Scan for the cell matching the given text and deliver its [X, Y] coordinate at center. 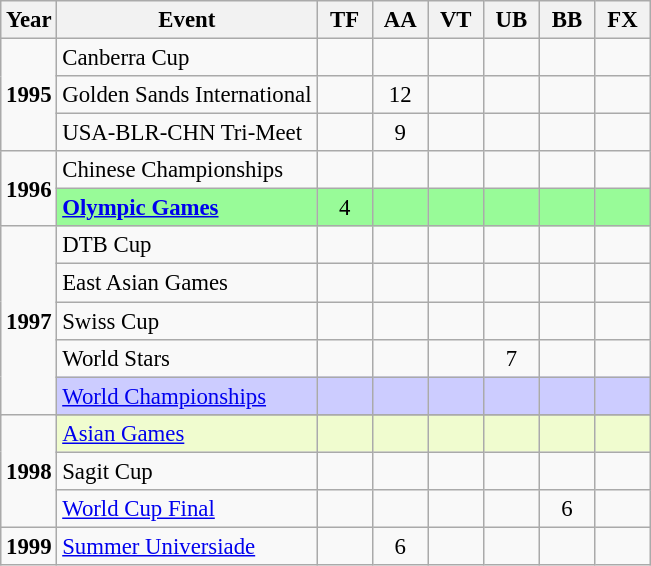
DTB Cup [187, 245]
FX [623, 20]
AA [400, 20]
Sagit Cup [187, 471]
1999 [29, 546]
1998 [29, 470]
Event [187, 20]
USA-BLR-CHN Tri-Meet [187, 133]
TF [345, 20]
Year [29, 20]
4 [345, 208]
Swiss Cup [187, 321]
UB [512, 20]
World Championships [187, 396]
9 [400, 133]
Canberra Cup [187, 58]
12 [400, 95]
Olympic Games [187, 208]
7 [512, 358]
1997 [29, 320]
Summer Universiade [187, 546]
World Cup Final [187, 509]
Golden Sands International [187, 95]
1996 [29, 188]
VT [456, 20]
East Asian Games [187, 283]
Asian Games [187, 433]
BB [567, 20]
World Stars [187, 358]
Chinese Championships [187, 170]
1995 [29, 96]
